Locate the cell with the specified text and output its [x, y] center coordinate. 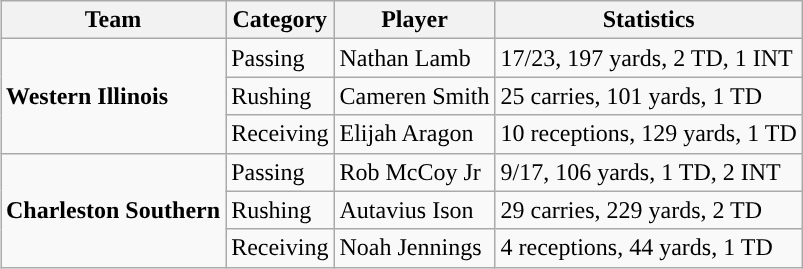
Autavius Ison [414, 210]
4 receptions, 44 yards, 1 TD [648, 248]
Player [414, 20]
Elijah Aragon [414, 134]
Team [112, 20]
Western Illinois [112, 96]
Statistics [648, 20]
Rob McCoy Jr [414, 172]
Cameren Smith [414, 96]
17/23, 197 yards, 2 TD, 1 INT [648, 58]
Noah Jennings [414, 248]
Charleston Southern [112, 210]
29 carries, 229 yards, 2 TD [648, 210]
10 receptions, 129 yards, 1 TD [648, 134]
Nathan Lamb [414, 58]
Category [280, 20]
9/17, 106 yards, 1 TD, 2 INT [648, 172]
25 carries, 101 yards, 1 TD [648, 96]
